Return (X, Y) of the center of cell containing provided text 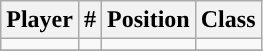
Player (40, 20)
Position (149, 20)
# (90, 20)
Class (228, 20)
